Return the [X, Y] coordinate for the center point of the cell that contains the specified text.  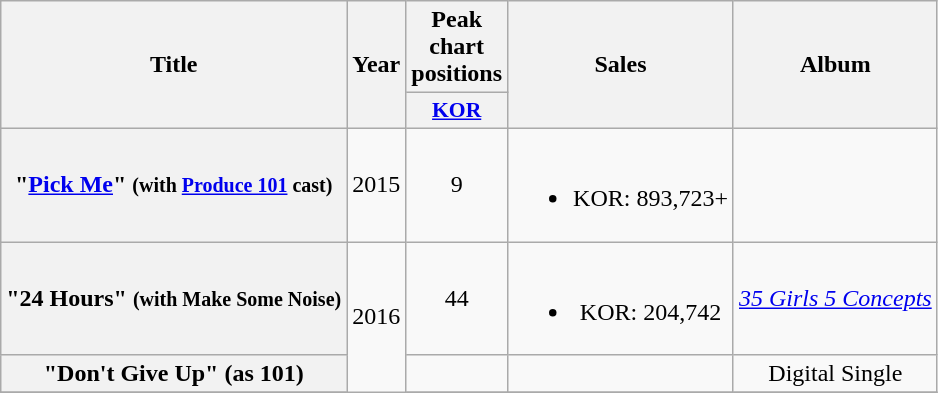
KOR [457, 111]
Title [174, 65]
Sales [621, 65]
KOR: 893,723+ [621, 184]
Album [835, 65]
Digital Single [835, 374]
44 [457, 298]
Peak chart positions [457, 47]
2015 [376, 184]
"24 Hours" (with Make Some Noise) [174, 298]
Year [376, 65]
"Don't Give Up" (as 101) [174, 374]
KOR: 204,742 [621, 298]
35 Girls 5 Concepts [835, 298]
"Pick Me" (with Produce 101 cast) [174, 184]
2016 [376, 318]
9 [457, 184]
